Pinpoint the cell where the given text exists, returning its (x, y) midpoint coordinate. 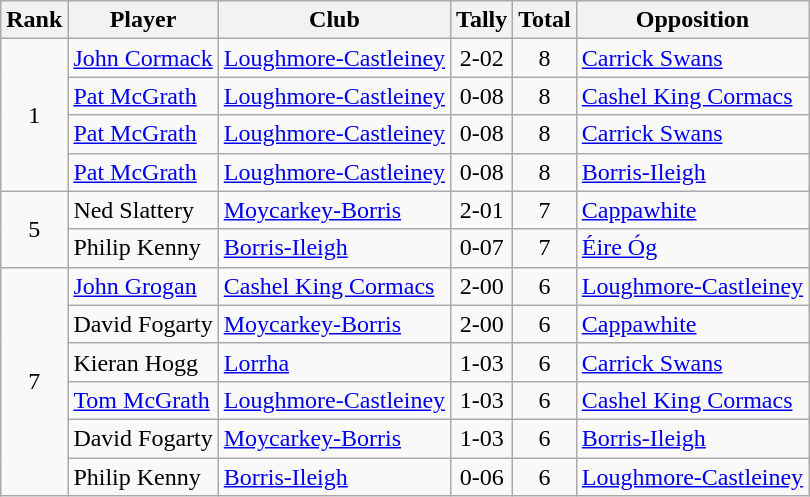
0-07 (482, 248)
2-02 (482, 58)
Club (334, 20)
John Cormack (143, 58)
Kieran Hogg (143, 362)
John Grogan (143, 286)
Éire Óg (692, 248)
Player (143, 20)
Rank (34, 20)
Opposition (692, 20)
Lorrha (334, 362)
Total (545, 20)
2-01 (482, 210)
Tom McGrath (143, 400)
Ned Slattery (143, 210)
0-06 (482, 477)
5 (34, 229)
Tally (482, 20)
1 (34, 115)
